Output the (X, Y) coordinate of the center of the cell containing the given text.  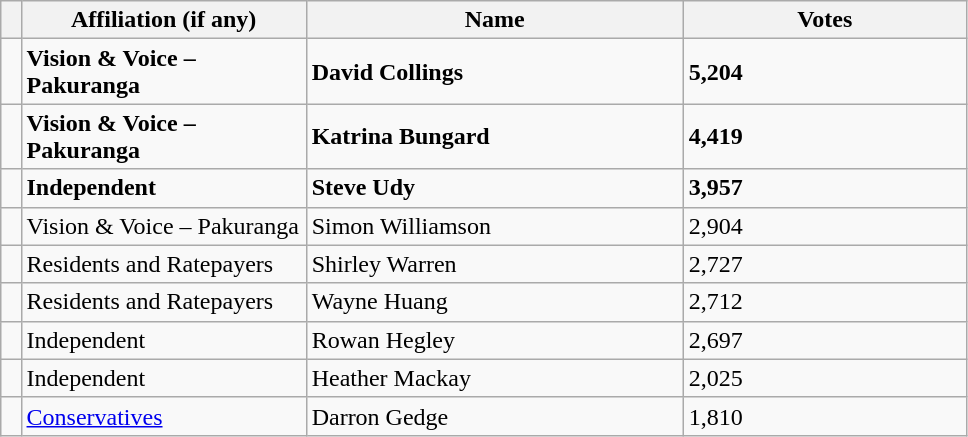
Katrina Bungard (494, 136)
2,712 (824, 302)
Darron Gedge (494, 416)
3,957 (824, 188)
2,697 (824, 340)
2,904 (824, 226)
2,025 (824, 378)
4,419 (824, 136)
David Collings (494, 72)
Rowan Hegley (494, 340)
5,204 (824, 72)
Heather Mackay (494, 378)
Steve Udy (494, 188)
2,727 (824, 264)
Conservatives (164, 416)
Wayne Huang (494, 302)
Votes (824, 20)
Name (494, 20)
Affiliation (if any) (164, 20)
Shirley Warren (494, 264)
Simon Williamson (494, 226)
1,810 (824, 416)
